From the cell containing the given text, extract its center point as (X, Y) coordinate. 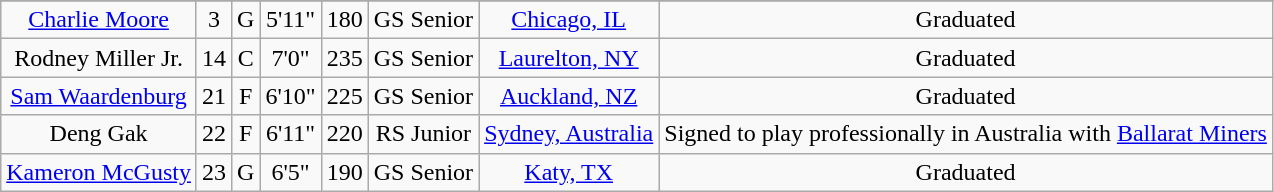
190 (344, 172)
Charlie Moore (99, 20)
Deng Gak (99, 134)
6'10" (290, 96)
235 (344, 58)
Rodney Miller Jr. (99, 58)
Kameron McGusty (99, 172)
RS Junior (423, 134)
Laurelton, NY (569, 58)
180 (344, 20)
6'11" (290, 134)
220 (344, 134)
23 (214, 172)
21 (214, 96)
14 (214, 58)
225 (344, 96)
5'11" (290, 20)
Sam Waardenburg (99, 96)
22 (214, 134)
Signed to play professionally in Australia with Ballarat Miners (966, 134)
C (246, 58)
3 (214, 20)
Auckland, NZ (569, 96)
Katy, TX (569, 172)
Sydney, Australia (569, 134)
6'5" (290, 172)
7'0" (290, 58)
Chicago, IL (569, 20)
